Locate the cell with the specified text and output its [x, y] center coordinate. 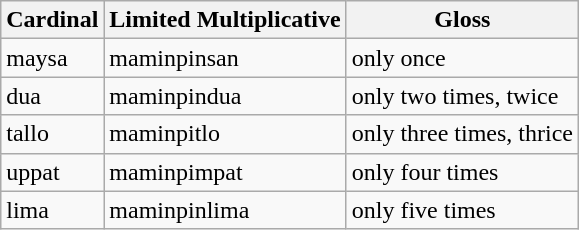
maminpinsan [225, 58]
Limited Multiplicative [225, 20]
maminpindua [225, 96]
lima [52, 210]
only five times [462, 210]
maminpimpat [225, 172]
only three times, thrice [462, 134]
maminpinlima [225, 210]
dua [52, 96]
maysa [52, 58]
tallo [52, 134]
uppat [52, 172]
only two times, twice [462, 96]
maminpitlo [225, 134]
only once [462, 58]
Cardinal [52, 20]
Gloss [462, 20]
only four times [462, 172]
